Pinpoint the cell where the given text exists, returning its [X, Y] midpoint coordinate. 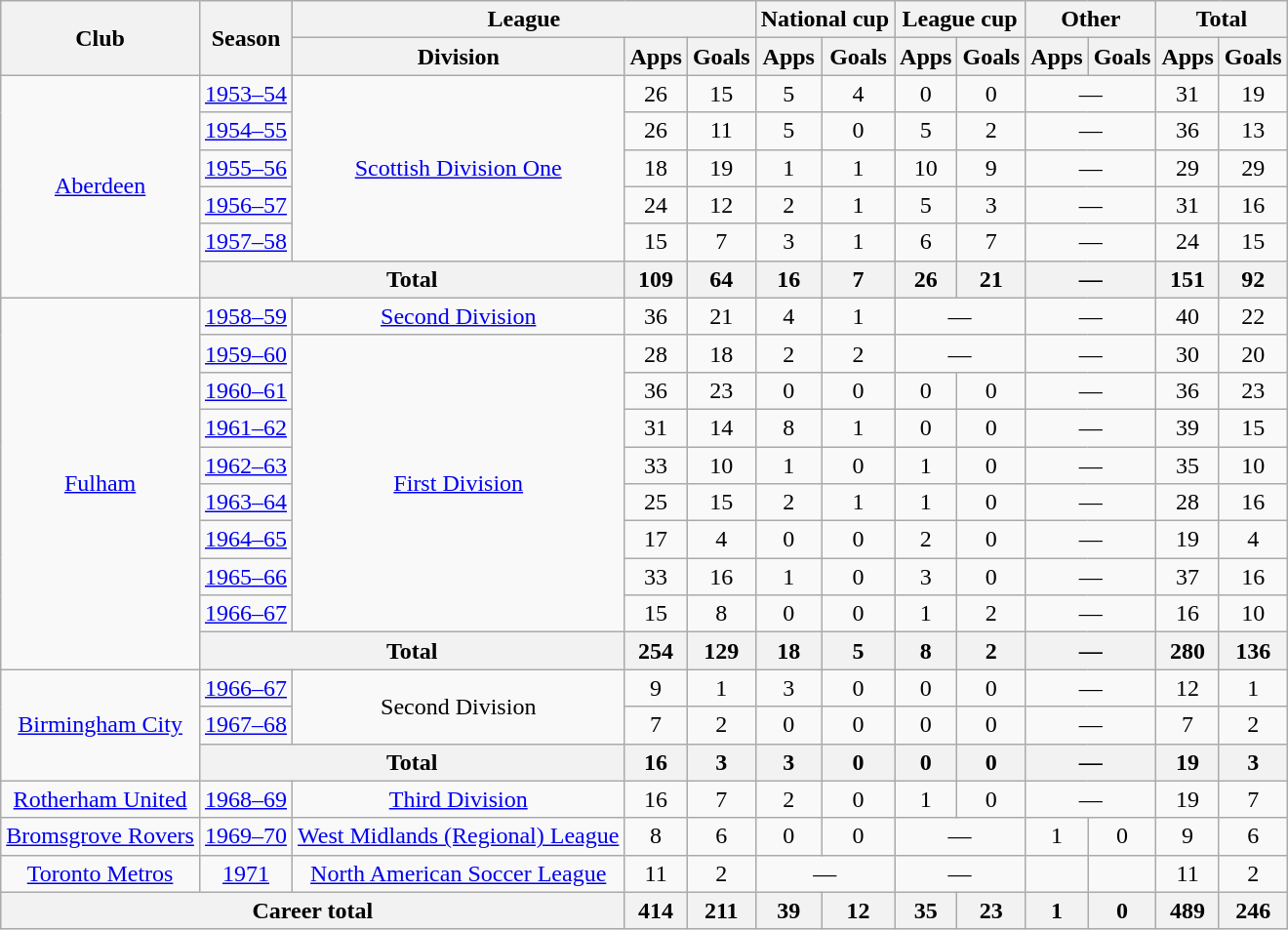
30 [1187, 353]
211 [721, 910]
North American Soccer League [459, 873]
First Division [459, 483]
West Midlands (Regional) League [459, 836]
1956–57 [246, 205]
League cup [960, 20]
1954–55 [246, 131]
22 [1253, 316]
1959–60 [246, 353]
17 [656, 540]
Division [459, 57]
1963–64 [246, 503]
1958–59 [246, 316]
1964–65 [246, 540]
151 [1187, 279]
489 [1187, 910]
13 [1253, 131]
14 [721, 427]
1953–54 [246, 94]
1967–68 [246, 725]
League [525, 20]
Toronto Metros [101, 873]
Career total [312, 910]
Birmingham City [101, 725]
Season [246, 38]
109 [656, 279]
Rotherham United [101, 799]
1955–56 [246, 168]
25 [656, 503]
Other [1091, 20]
37 [1187, 577]
92 [1253, 279]
National cup [825, 20]
64 [721, 279]
414 [656, 910]
280 [1187, 651]
1962–63 [246, 465]
Club [101, 38]
129 [721, 651]
Scottish Division One [459, 168]
1969–70 [246, 836]
Third Division [459, 799]
1960–61 [246, 390]
254 [656, 651]
Fulham [101, 484]
40 [1187, 316]
246 [1253, 910]
1965–66 [246, 577]
20 [1253, 353]
1971 [246, 873]
136 [1253, 651]
Bromsgrove Rovers [101, 836]
1961–62 [246, 427]
1968–69 [246, 799]
1957–58 [246, 242]
Aberdeen [101, 186]
